Determine the [x, y] coordinate at the center of the cell enclosing the given text.  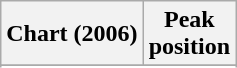
Chart (2006) [72, 34]
Peakposition [189, 34]
